Provide the (X, Y) coordinate of the cell's center where the given text is located.  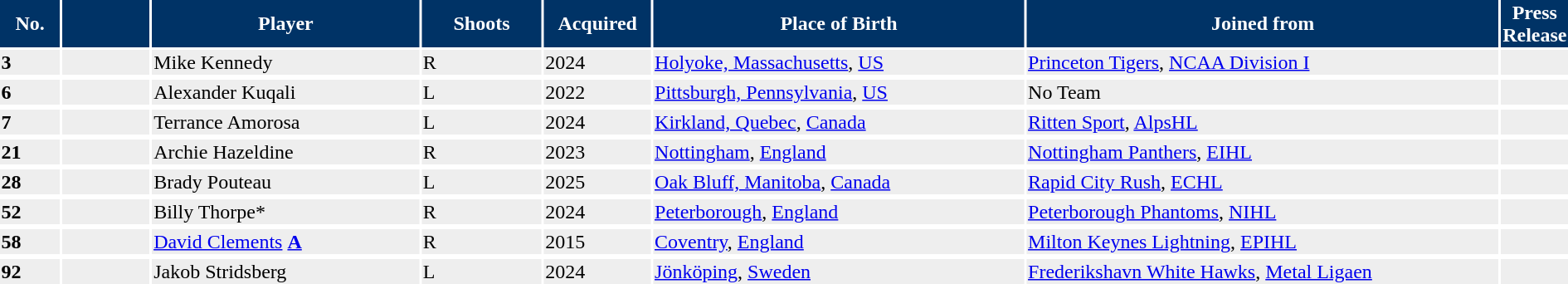
28 (30, 182)
92 (30, 272)
58 (30, 242)
Brady Pouteau (286, 182)
Shoots (481, 23)
2015 (597, 242)
David Clements A (286, 242)
Nottingham, England (840, 152)
Pittsburgh, Pennsylvania, US (840, 92)
Peterborough, England (840, 212)
Jakob Stridsberg (286, 272)
Terrance Amorosa (286, 122)
7 (30, 122)
3 (30, 62)
Frederikshavn White Hawks, Metal Ligaen (1263, 272)
Peterborough Phantoms, NIHL (1263, 212)
Rapid City Rush, ECHL (1263, 182)
21 (30, 152)
Billy Thorpe* (286, 212)
6 (30, 92)
Milton Keynes Lightning, EPIHL (1263, 242)
2025 (597, 182)
Nottingham Panthers, EIHL (1263, 152)
Place of Birth (840, 23)
Kirkland, Quebec, Canada (840, 122)
52 (30, 212)
Press Release (1535, 23)
No. (30, 23)
Mike Kennedy (286, 62)
Jönköping, Sweden (840, 272)
Archie Hazeldine (286, 152)
2023 (597, 152)
Coventry, England (840, 242)
Player (286, 23)
No Team (1263, 92)
Ritten Sport, AlpsHL (1263, 122)
Holyoke, Massachusetts, US (840, 62)
2022 (597, 92)
Joined from (1263, 23)
Alexander Kuqali (286, 92)
Acquired (597, 23)
Princeton Tigers, NCAA Division I (1263, 62)
Oak Bluff, Manitoba, Canada (840, 182)
